For the text-containing cell, return its midpoint in [X, Y] coordinate format. 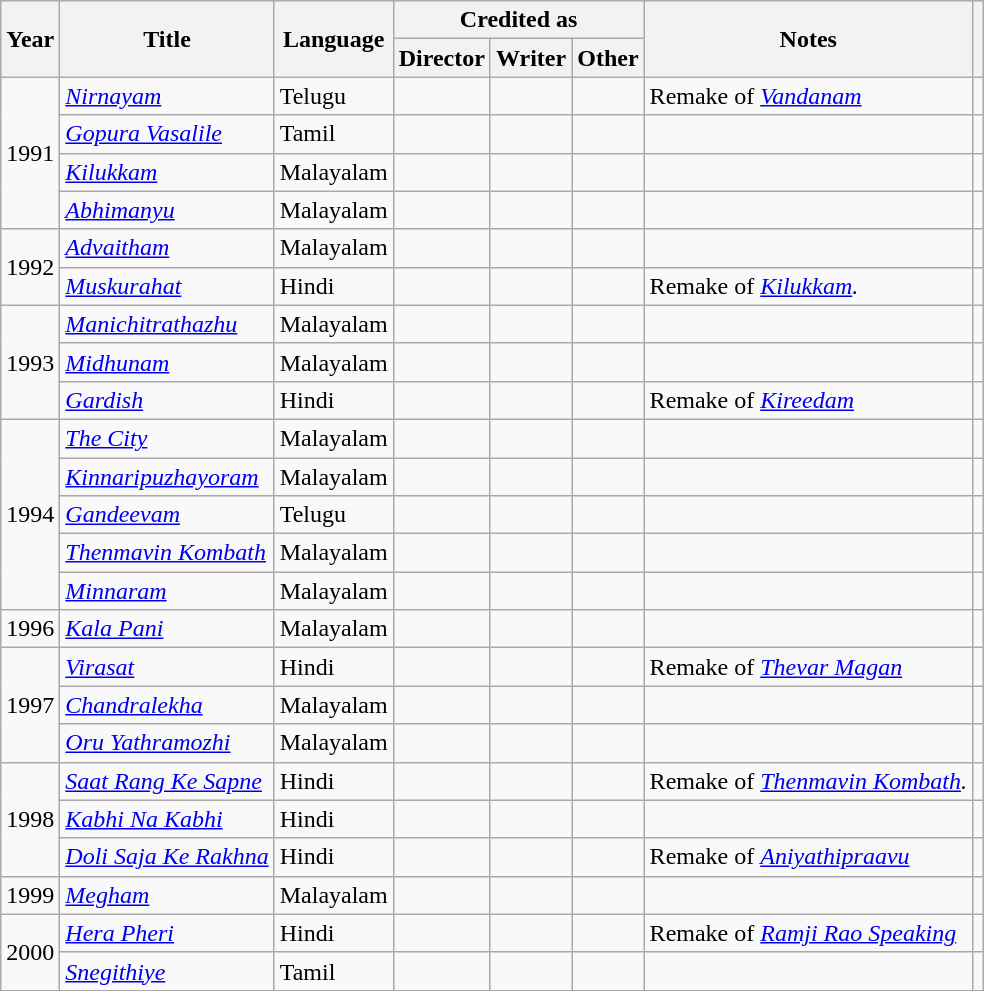
Snegithiye [167, 971]
Title [167, 39]
Abhimanyu [167, 210]
1993 [30, 362]
Gandeevam [167, 515]
Credited as [518, 20]
Gopura Vasalile [167, 134]
Doli Saja Ke Rakhna [167, 857]
Midhunam [167, 362]
Writer [530, 58]
1998 [30, 819]
Language [334, 39]
Kala Pani [167, 629]
Gardish [167, 400]
1994 [30, 514]
Remake of Thenmavin Kombath. [808, 781]
Remake of Thevar Magan [808, 667]
1992 [30, 267]
Other [608, 58]
Hera Pheri [167, 933]
Saat Rang Ke Sapne [167, 781]
Thenmavin Kombath [167, 553]
1996 [30, 629]
2000 [30, 952]
Remake of Kilukkam. [808, 286]
Nirnayam [167, 96]
The City [167, 438]
1997 [30, 705]
Director [442, 58]
Advaitham [167, 248]
Megham [167, 895]
Year [30, 39]
1991 [30, 153]
Virasat [167, 667]
Minnaram [167, 591]
Remake of Vandanam [808, 96]
Manichitrathazhu [167, 324]
Remake of Kireedam [808, 400]
Chandralekha [167, 705]
Muskurahat [167, 286]
Notes [808, 39]
Kilukkam [167, 172]
1999 [30, 895]
Kinnaripuzhayoram [167, 477]
Remake of Ramji Rao Speaking [808, 933]
Remake of Aniyathipraavu [808, 857]
Kabhi Na Kabhi [167, 819]
Oru Yathramozhi [167, 743]
